From the cell containing the given text, extract its center point as [X, Y] coordinate. 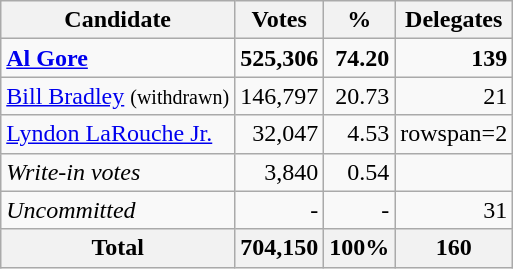
Uncommitted [118, 210]
74.20 [360, 58]
Bill Bradley (withdrawn) [118, 96]
Votes [280, 20]
21 [454, 96]
Total [118, 248]
rowspan=2 [454, 134]
146,797 [280, 96]
139 [454, 58]
160 [454, 248]
Candidate [118, 20]
Lyndon LaRouche Jr. [118, 134]
4.53 [360, 134]
20.73 [360, 96]
% [360, 20]
Al Gore [118, 58]
32,047 [280, 134]
Delegates [454, 20]
0.54 [360, 172]
Write-in votes [118, 172]
704,150 [280, 248]
3,840 [280, 172]
525,306 [280, 58]
31 [454, 210]
100% [360, 248]
